Return the (X, Y) coordinate for the center point of the cell that contains the specified text.  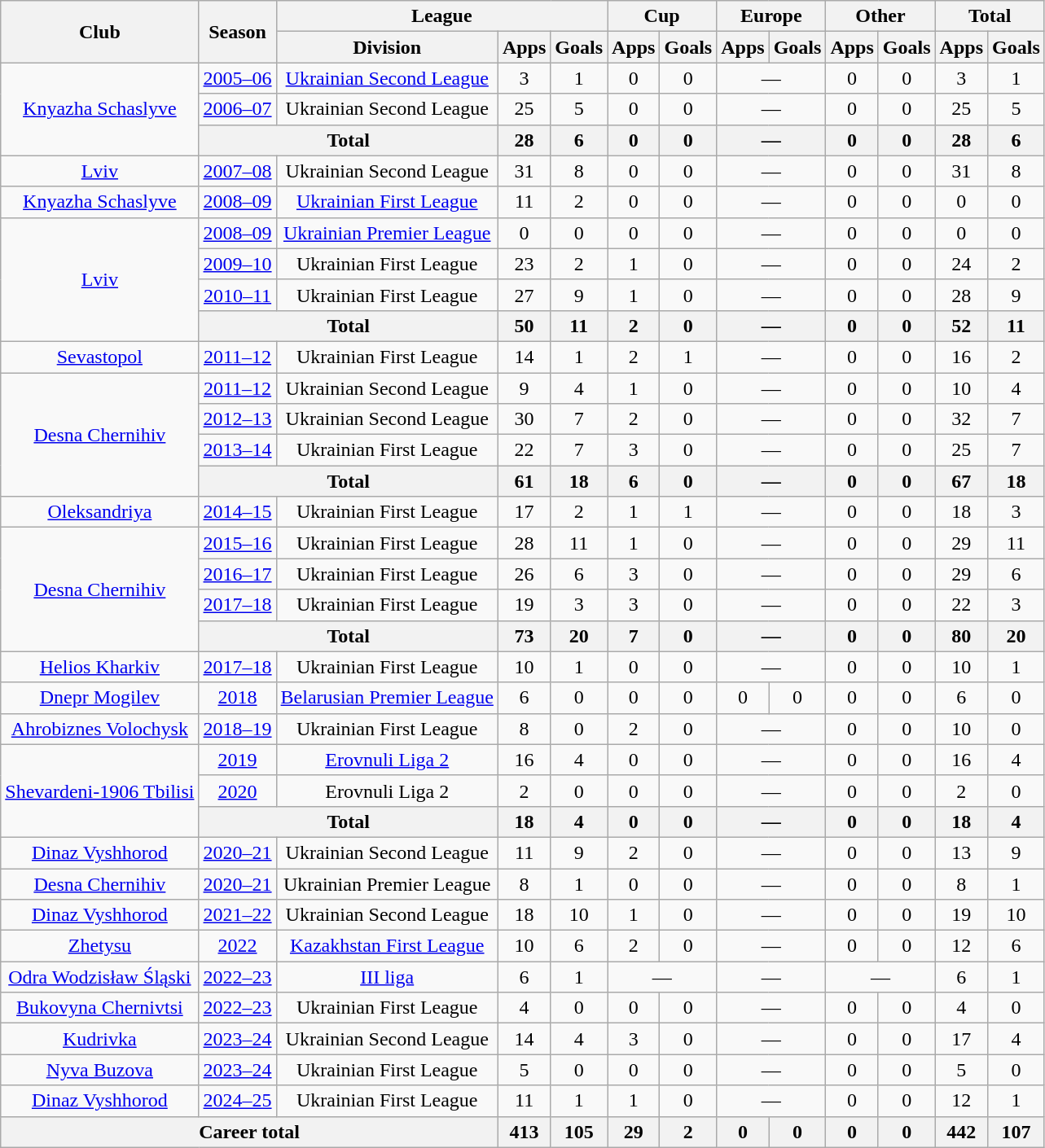
III liga (387, 977)
Kudrivka (99, 1039)
Zhetysu (99, 946)
32 (961, 419)
Career total (249, 1132)
2010–11 (238, 295)
Dnepr Mogilev (99, 698)
Club (99, 32)
2012–13 (238, 419)
61 (524, 481)
50 (524, 326)
2015–16 (238, 543)
Other (880, 16)
2007–08 (238, 171)
13 (961, 852)
Cup (662, 16)
2016–17 (238, 574)
2009–10 (238, 264)
League (441, 16)
Shevardeni-1906 Tbilisi (99, 791)
2022 (238, 946)
Season (238, 32)
23 (524, 264)
80 (961, 636)
26 (524, 574)
Bukovyna Chernivtsi (99, 1008)
2020 (238, 791)
Nyva Buzova (99, 1070)
105 (579, 1132)
2018 (238, 698)
2024–25 (238, 1101)
73 (524, 636)
27 (524, 295)
Helios Kharkiv (99, 667)
Sevastopol (99, 357)
Division (387, 47)
2021–22 (238, 915)
67 (961, 481)
Belarusian Premier League (387, 698)
Oleksandriya (99, 512)
442 (961, 1132)
Kazakhstan First League (387, 946)
413 (524, 1132)
2014–15 (238, 512)
Ahrobiznes Volochysk (99, 729)
Europe (771, 16)
24 (961, 264)
52 (961, 326)
2019 (238, 760)
2013–14 (238, 450)
Odra Wodzisław Śląski (99, 977)
2018–19 (238, 729)
30 (524, 419)
2006–07 (238, 109)
2005–06 (238, 78)
107 (1016, 1132)
